Locate the cell with the specified text and output its [x, y] center coordinate. 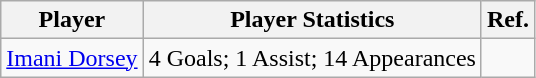
4 Goals; 1 Assist; 14 Appearances [312, 58]
Player [72, 20]
Player Statistics [312, 20]
Imani Dorsey [72, 58]
Ref. [508, 20]
